Output the [x, y] coordinate of the center of the cell containing the given text.  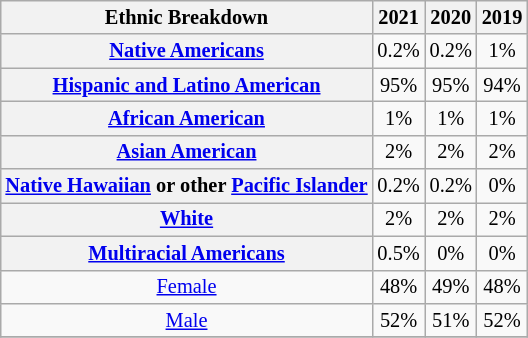
2019 [502, 18]
Native Americans [187, 51]
51% [451, 321]
Female [187, 287]
Ethnic Breakdown [187, 18]
Native Hawaiian or other Pacific Islander [187, 186]
Multiracial Americans [187, 253]
94% [502, 85]
Hispanic and Latino American [187, 85]
49% [451, 287]
0.5% [399, 253]
White [187, 220]
Asian American [187, 152]
Male [187, 321]
2020 [451, 18]
2021 [399, 18]
African American [187, 119]
